Output the (x, y) coordinate of the center of the cell containing the given text.  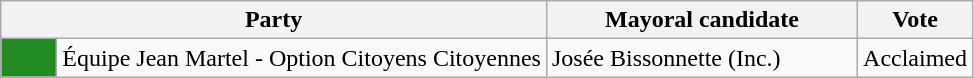
Josée Bissonnette (Inc.) (702, 58)
Vote (916, 20)
Acclaimed (916, 58)
Mayoral candidate (702, 20)
Équipe Jean Martel - Option Citoyens Citoyennes (302, 58)
Party (274, 20)
